Scan for the cell matching the given text and deliver its [X, Y] coordinate at center. 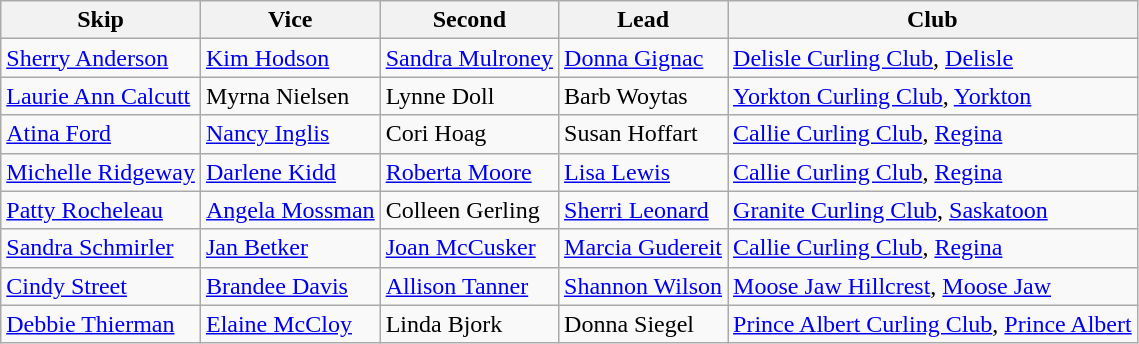
Roberta Moore [469, 172]
Patty Rocheleau [101, 210]
Second [469, 20]
Shannon Wilson [644, 286]
Delisle Curling Club, Delisle [933, 58]
Sherry Anderson [101, 58]
Myrna Nielsen [290, 96]
Vice [290, 20]
Sherri Leonard [644, 210]
Sandra Mulroney [469, 58]
Granite Curling Club, Saskatoon [933, 210]
Debbie Thierman [101, 324]
Skip [101, 20]
Colleen Gerling [469, 210]
Joan McCusker [469, 248]
Darlene Kidd [290, 172]
Cori Hoag [469, 134]
Barb Woytas [644, 96]
Nancy Inglis [290, 134]
Allison Tanner [469, 286]
Cindy Street [101, 286]
Lead [644, 20]
Brandee Davis [290, 286]
Atina Ford [101, 134]
Donna Siegel [644, 324]
Donna Gignac [644, 58]
Lisa Lewis [644, 172]
Kim Hodson [290, 58]
Yorkton Curling Club, Yorkton [933, 96]
Angela Mossman [290, 210]
Michelle Ridgeway [101, 172]
Club [933, 20]
Prince Albert Curling Club, Prince Albert [933, 324]
Elaine McCloy [290, 324]
Lynne Doll [469, 96]
Linda Bjork [469, 324]
Laurie Ann Calcutt [101, 96]
Sandra Schmirler [101, 248]
Susan Hoffart [644, 134]
Marcia Gudereit [644, 248]
Jan Betker [290, 248]
Moose Jaw Hillcrest, Moose Jaw [933, 286]
